Scan for the cell matching the given text and deliver its [x, y] coordinate at center. 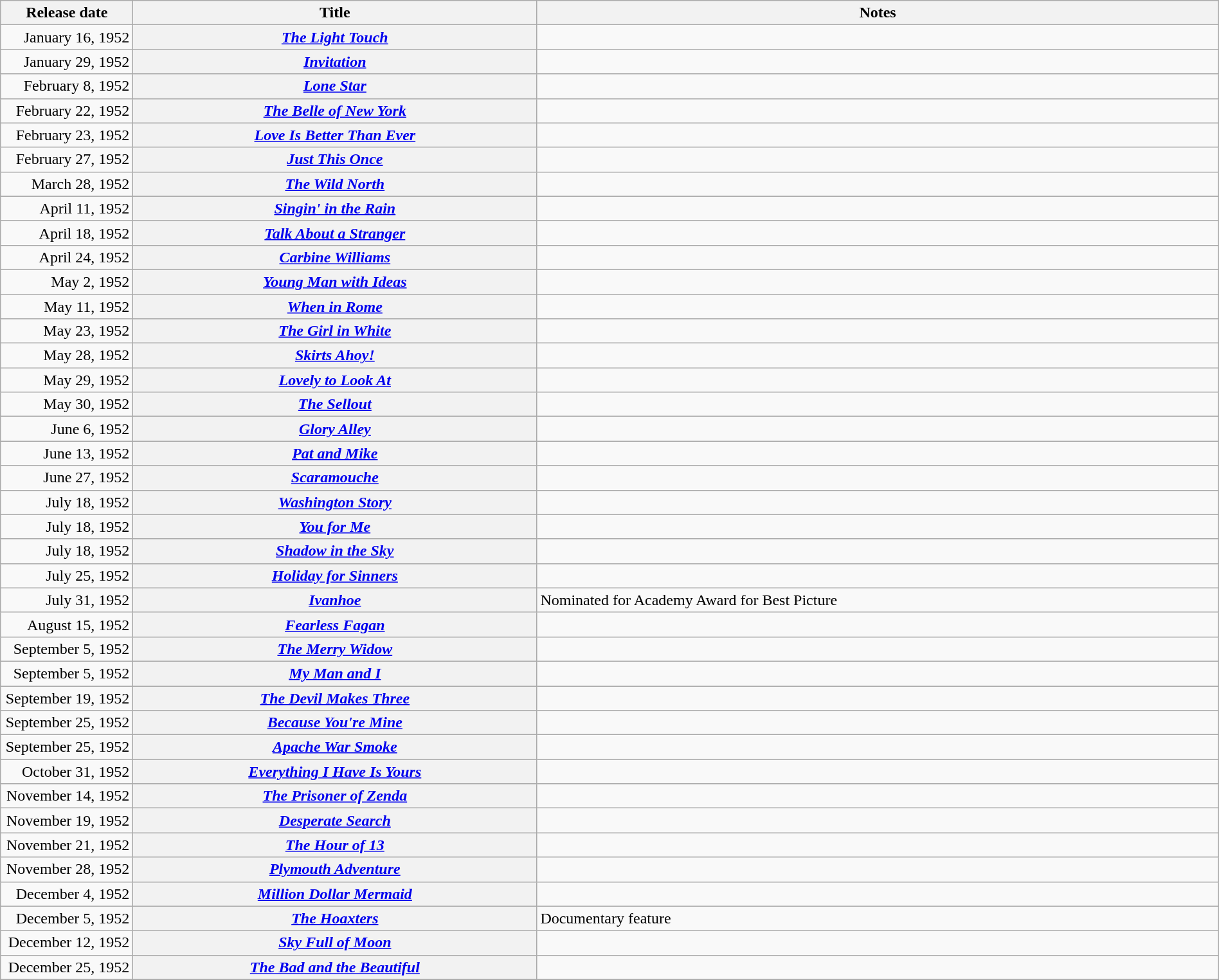
November 19, 1952 [67, 821]
Young Man with Ideas [335, 282]
The Belle of New York [335, 111]
Release date [67, 13]
Pat and Mike [335, 453]
December 4, 1952 [67, 894]
You for Me [335, 527]
When in Rome [335, 307]
December 25, 1952 [67, 967]
Shadow in the Sky [335, 551]
November 14, 1952 [67, 796]
The Merry Widow [335, 649]
Desperate Search [335, 821]
Notes [878, 13]
The Hoaxters [335, 918]
Ivanhoe [335, 600]
The Light Touch [335, 37]
Love Is Better Than Ever [335, 135]
June 27, 1952 [67, 478]
Title [335, 13]
May 23, 1952 [67, 331]
December 5, 1952 [67, 918]
The Sellout [335, 404]
Invitation [335, 62]
May 30, 1952 [67, 404]
The Hour of 13 [335, 845]
Plymouth Adventure [335, 869]
The Girl in White [335, 331]
Apache War Smoke [335, 747]
Carbine Williams [335, 257]
Because You're Mine [335, 723]
November 21, 1952 [67, 845]
February 27, 1952 [67, 159]
Lone Star [335, 86]
January 16, 1952 [67, 37]
April 11, 1952 [67, 208]
January 29, 1952 [67, 62]
Fearless Fagan [335, 624]
Holiday for Sinners [335, 576]
Talk About a Stranger [335, 233]
February 8, 1952 [67, 86]
Washington Story [335, 502]
February 23, 1952 [67, 135]
June 13, 1952 [67, 453]
Sky Full of Moon [335, 943]
Million Dollar Mermaid [335, 894]
May 29, 1952 [67, 380]
Documentary feature [878, 918]
The Wild North [335, 184]
April 24, 1952 [67, 257]
The Bad and the Beautiful [335, 967]
February 22, 1952 [67, 111]
July 25, 1952 [67, 576]
April 18, 1952 [67, 233]
Glory Alley [335, 429]
Nominated for Academy Award for Best Picture [878, 600]
November 28, 1952 [67, 869]
My Man and I [335, 673]
Skirts Ahoy! [335, 356]
June 6, 1952 [67, 429]
October 31, 1952 [67, 772]
May 11, 1952 [67, 307]
Everything I Have Is Yours [335, 772]
May 2, 1952 [67, 282]
The Devil Makes Three [335, 698]
Scaramouche [335, 478]
Singin' in the Rain [335, 208]
May 28, 1952 [67, 356]
Just This Once [335, 159]
Lovely to Look At [335, 380]
March 28, 1952 [67, 184]
September 19, 1952 [67, 698]
August 15, 1952 [67, 624]
July 31, 1952 [67, 600]
The Prisoner of Zenda [335, 796]
December 12, 1952 [67, 943]
